Locate the cell with the specified text and output its (x, y) center coordinate. 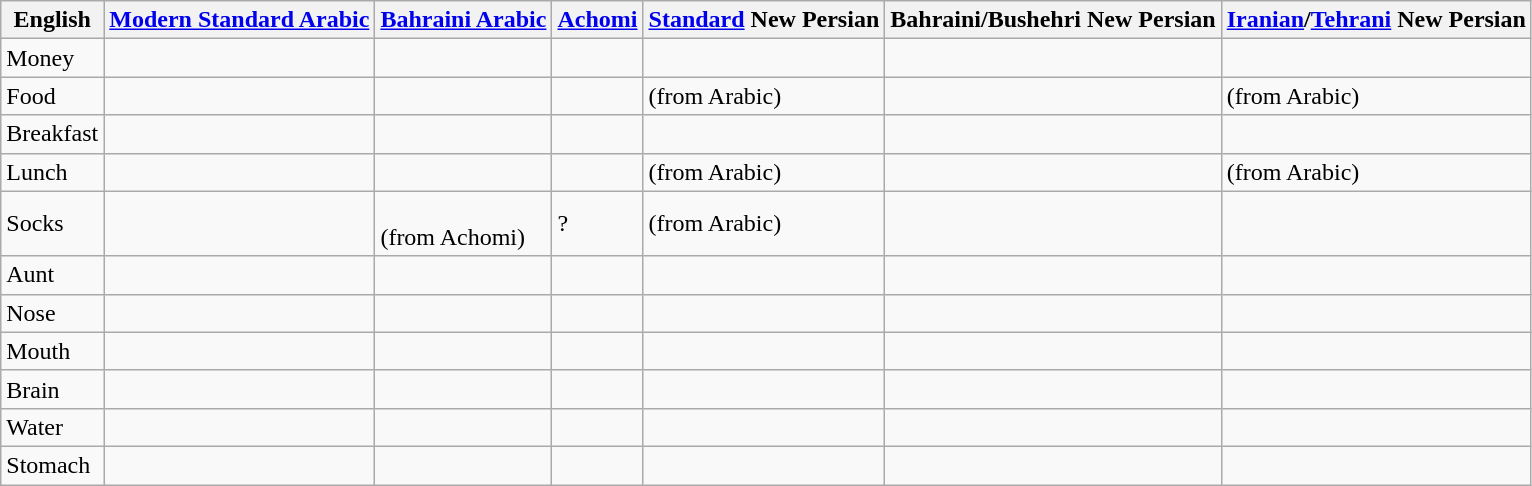
? (598, 224)
Stomach (52, 465)
Food (52, 96)
Mouth (52, 351)
Standard New Persian (764, 20)
Achomi (598, 20)
Nose (52, 313)
Bahraini/Bushehri New Persian (1053, 20)
English (52, 20)
Water (52, 427)
Socks (52, 224)
Iranian/Tehrani New Persian (1376, 20)
Brain (52, 389)
(from Achomi) (464, 224)
Aunt (52, 275)
Breakfast (52, 134)
Modern Standard Arabic (240, 20)
Bahraini Arabic (464, 20)
Lunch (52, 172)
Money (52, 58)
